Detect which cell encompasses the target text, then output its (x, y) center coordinate. 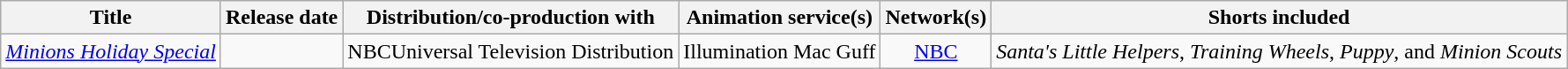
Release date (281, 18)
Illumination Mac Guff (779, 51)
Distribution/co-production with (511, 18)
NBCUniversal Television Distribution (511, 51)
Title (111, 18)
Minions Holiday Special (111, 51)
Network(s) (936, 18)
Shorts included (1280, 18)
NBC (936, 51)
Animation service(s) (779, 18)
Santa's Little Helpers, Training Wheels, Puppy, and Minion Scouts (1280, 51)
